Determine the [X, Y] coordinate at the center of the cell enclosing the given text.  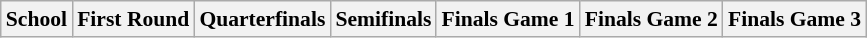
School [36, 19]
Semifinals [383, 19]
Finals Game 2 [652, 19]
First Round [133, 19]
Finals Game 1 [508, 19]
Quarterfinals [262, 19]
Finals Game 3 [794, 19]
